Search for the cell housing the specified text and yield its (x, y) center coordinate. 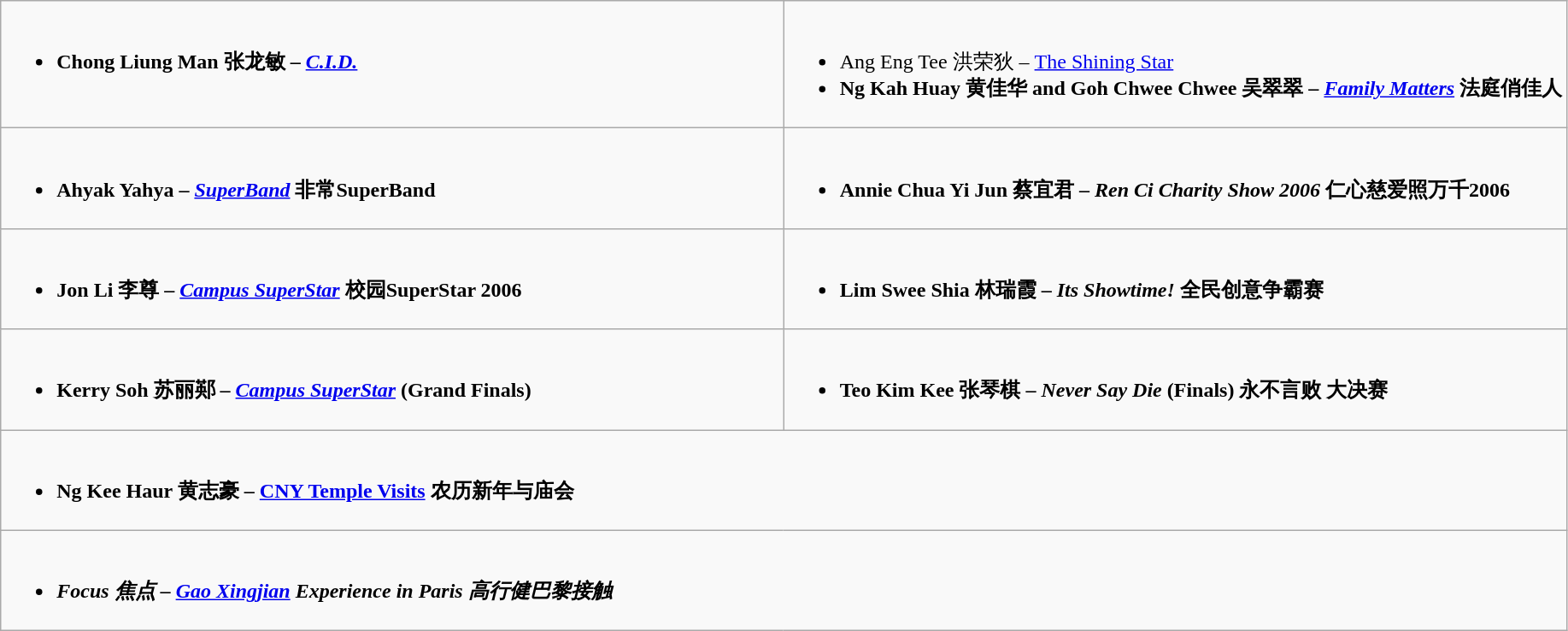
Annie Chua Yi Jun 蔡宜君 – Ren Ci Charity Show 2006 仁心慈爱照万千2006 (1175, 179)
Lim Swee Shia 林瑞霞 – Its Showtime! 全民创意争霸赛 (1175, 279)
Chong Liung Man 张龙敏 – C.I.D. (392, 65)
Kerry Soh 苏丽䣐 – Campus SuperStar (Grand Finals) (392, 380)
Teo Kim Kee 张琴棋 – Never Say Die (Finals) 永不言败 大决赛 (1175, 380)
Ahyak Yahya – SuperBand 非常SuperBand (392, 179)
Ng Kee Haur 黄志豪 – CNY Temple Visits 农历新年与庙会 (784, 480)
Focus 焦点 – Gao Xingjian Experience in Paris 高行健巴黎接触 (784, 581)
Ang Eng Tee 洪荣狄 – The Shining StarNg Kah Huay 黄佳华 and Goh Chwee Chwee 吴翠翠 – Family Matters 法庭俏佳人 (1175, 65)
Jon Li 李尊 – Campus SuperStar 校园SuperStar 2006 (392, 279)
